From the cell containing the given text, extract its center point as [x, y] coordinate. 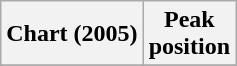
Chart (2005) [72, 34]
Peakposition [189, 34]
